Return [x, y] of the center of cell containing provided text 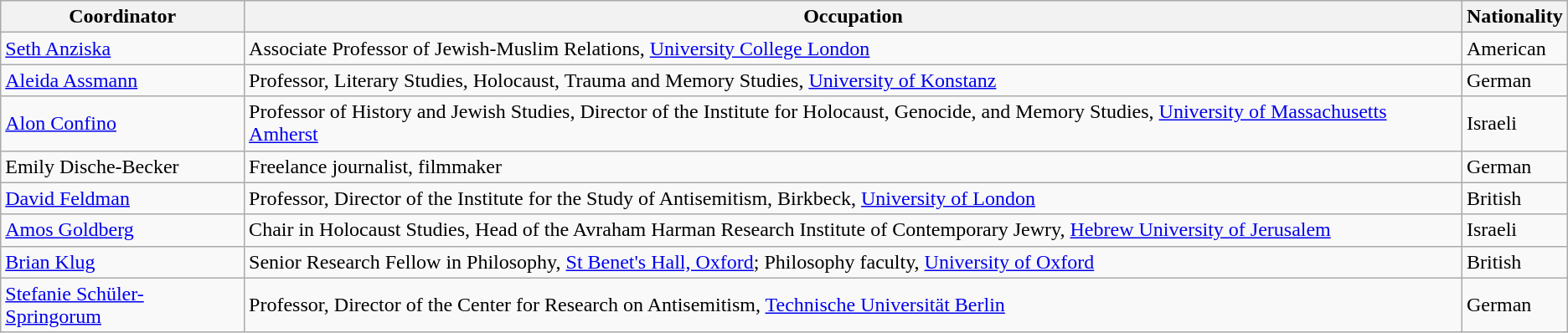
Emily Dische-Becker [122, 166]
Amos Goldberg [122, 230]
Nationality [1514, 17]
Freelance journalist, filmmaker [854, 166]
Stefanie Schüler-Springorum [122, 305]
David Feldman [122, 198]
Aleida Assmann [122, 80]
Professor of History and Jewish Studies, Director of the Institute for Holocaust, Genocide, and Memory Studies, University of Massachusetts Amherst [854, 124]
Alon Confino [122, 124]
Professor, Director of the Institute for the Study of Antisemitism, Birkbeck, University of London [854, 198]
Professor, Director of the Center for Research on Antisemitism, Technische Universität Berlin [854, 305]
Associate Professor of Jewish-Muslim Relations, University College London [854, 49]
Senior Research Fellow in Philosophy, St Benet's Hall, Oxford; Philosophy faculty, University of Oxford [854, 262]
Chair in Holocaust Studies, Head of the Avraham Harman Research Institute of Contemporary Jewry, Hebrew University of Jerusalem [854, 230]
American [1514, 49]
Seth Anziska [122, 49]
Professor, Literary Studies, Holocaust, Trauma and Memory Studies, University of Konstanz [854, 80]
Brian Klug [122, 262]
Coordinator [122, 17]
Occupation [854, 17]
